Detect which cell encompasses the target text, then output its (X, Y) center coordinate. 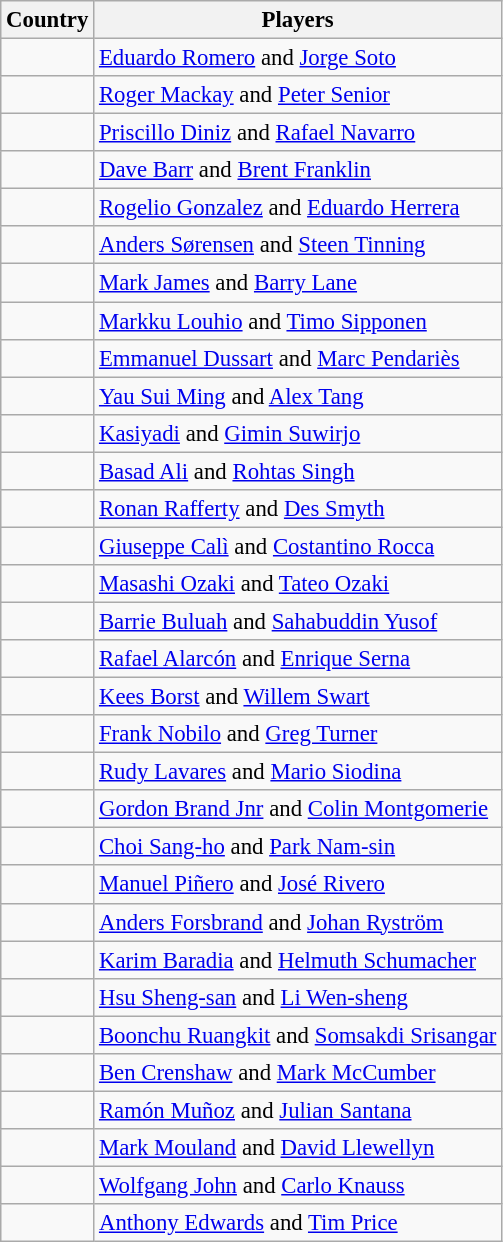
Mark James and Barry Lane (298, 283)
Wolfgang John and Carlo Knauss (298, 1185)
Rafael Alarcón and Enrique Serna (298, 659)
Masashi Ozaki and Tateo Ozaki (298, 584)
Boonchu Ruangkit and Somsakdi Srisangar (298, 1035)
Eduardo Romero and Jorge Soto (298, 58)
Country (48, 20)
Rogelio Gonzalez and Eduardo Herrera (298, 208)
Kasiyadi and Gimin Suwirjo (298, 433)
Ronan Rafferty and Des Smyth (298, 509)
Choi Sang-ho and Park Nam-sin (298, 847)
Anthony Edwards and Tim Price (298, 1223)
Anders Forsbrand and Johan Ryström (298, 922)
Giuseppe Calì and Costantino Rocca (298, 546)
Karim Baradia and Helmuth Schumacher (298, 960)
Markku Louhio and Timo Sipponen (298, 321)
Dave Barr and Brent Franklin (298, 170)
Anders Sørensen and Steen Tinning (298, 245)
Barrie Buluah and Sahabuddin Yusof (298, 621)
Emmanuel Dussart and Marc Pendariès (298, 358)
Kees Borst and Willem Swart (298, 697)
Priscillo Diniz and Rafael Navarro (298, 133)
Gordon Brand Jnr and Colin Montgomerie (298, 809)
Yau Sui Ming and Alex Tang (298, 396)
Ramón Muñoz and Julian Santana (298, 1110)
Roger Mackay and Peter Senior (298, 95)
Manuel Piñero and José Rivero (298, 885)
Mark Mouland and David Llewellyn (298, 1148)
Ben Crenshaw and Mark McCumber (298, 1073)
Players (298, 20)
Rudy Lavares and Mario Siodina (298, 772)
Frank Nobilo and Greg Turner (298, 734)
Basad Ali and Rohtas Singh (298, 471)
Hsu Sheng-san and Li Wen-sheng (298, 997)
